Determine the [X, Y] coordinate at the center of the cell enclosing the given text.  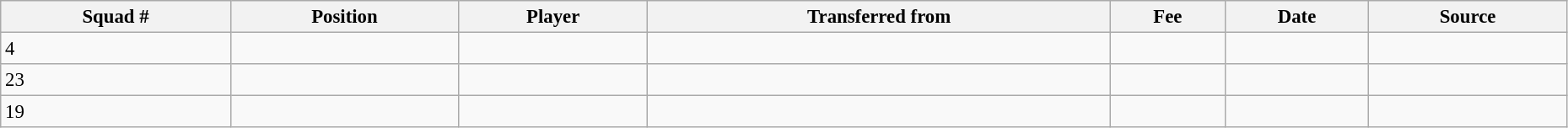
Date [1296, 17]
Squad # [116, 17]
Fee [1167, 17]
Source [1468, 17]
Transferred from [879, 17]
19 [116, 112]
4 [116, 49]
23 [116, 80]
Player [553, 17]
Position [344, 17]
